Scan for the cell matching the given text and deliver its [x, y] coordinate at center. 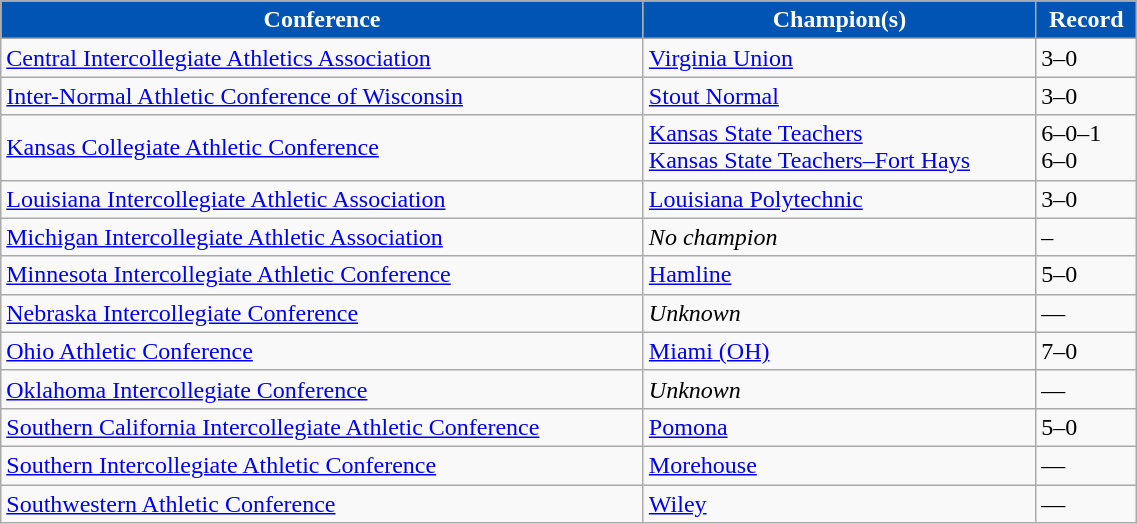
Pomona [839, 427]
7–0 [1086, 351]
Ohio Athletic Conference [322, 351]
Record [1086, 20]
Champion(s) [839, 20]
Inter-Normal Athletic Conference of Wisconsin [322, 96]
Virginia Union [839, 58]
Michigan Intercollegiate Athletic Association [322, 237]
Oklahoma Intercollegiate Conference [322, 389]
No champion [839, 237]
Central Intercollegiate Athletics Association [322, 58]
Kansas State TeachersKansas State Teachers–Fort Hays [839, 148]
Wiley [839, 503]
Morehouse [839, 465]
Southern California Intercollegiate Athletic Conference [322, 427]
Minnesota Intercollegiate Athletic Conference [322, 275]
Nebraska Intercollegiate Conference [322, 313]
Hamline [839, 275]
Conference [322, 20]
Southwestern Athletic Conference [322, 503]
Kansas Collegiate Athletic Conference [322, 148]
Miami (OH) [839, 351]
– [1086, 237]
Louisiana Polytechnic [839, 199]
Stout Normal [839, 96]
Southern Intercollegiate Athletic Conference [322, 465]
Louisiana Intercollegiate Athletic Association [322, 199]
6–0–16–0 [1086, 148]
